Extract the (x, y) coordinate from the center of the cell holding the provided text.  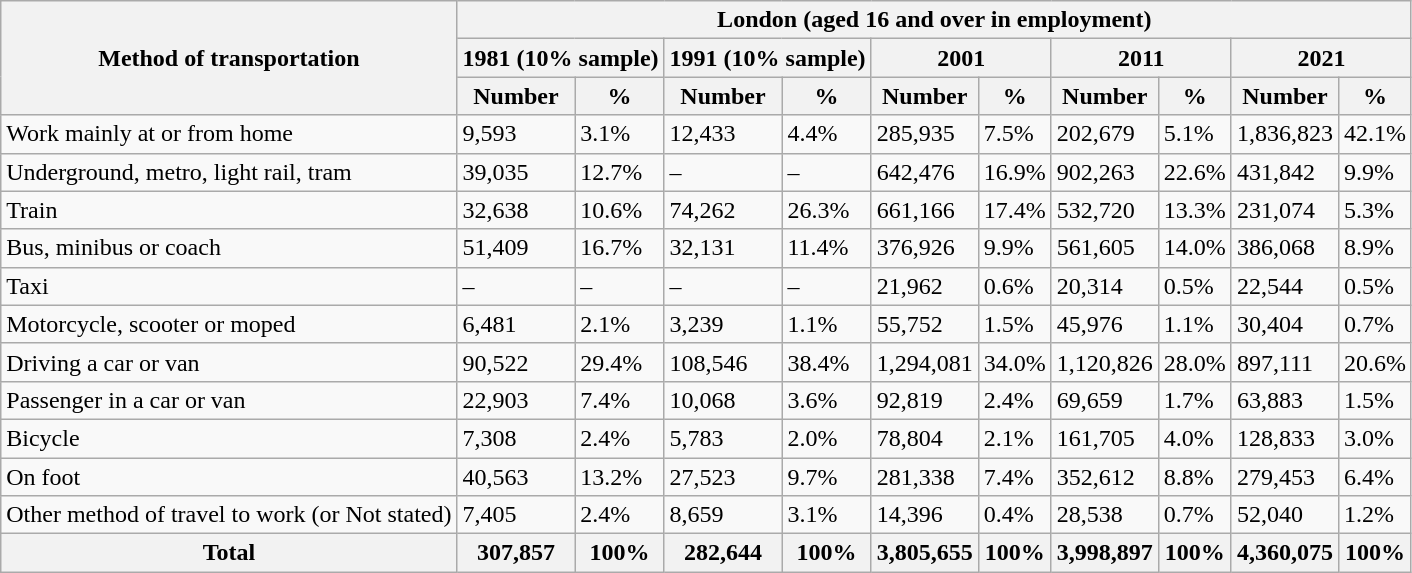
40,563 (516, 477)
376,926 (924, 248)
30,404 (1284, 324)
52,040 (1284, 515)
4.4% (826, 134)
10.6% (620, 210)
1,836,823 (1284, 134)
Bus, minibus or coach (229, 248)
6,481 (516, 324)
281,338 (924, 477)
22,544 (1284, 286)
90,522 (516, 362)
Method of transportation (229, 58)
1.2% (1374, 515)
29.4% (620, 362)
32,638 (516, 210)
661,166 (924, 210)
Taxi (229, 286)
12,433 (723, 134)
128,833 (1284, 438)
0.4% (1014, 515)
69,659 (1104, 400)
1981 (10% sample) (560, 58)
279,453 (1284, 477)
9.7% (826, 477)
34.0% (1014, 362)
561,605 (1104, 248)
3,239 (723, 324)
78,804 (924, 438)
51,409 (516, 248)
1.7% (1194, 400)
386,068 (1284, 248)
8.9% (1374, 248)
7,308 (516, 438)
3.6% (826, 400)
London (aged 16 and over in employment) (934, 20)
28.0% (1194, 362)
5,783 (723, 438)
4.0% (1194, 438)
Motorcycle, scooter or moped (229, 324)
0.6% (1014, 286)
Bicycle (229, 438)
9,593 (516, 134)
6.4% (1374, 477)
20.6% (1374, 362)
45,976 (1104, 324)
2011 (1141, 58)
1,294,081 (924, 362)
63,883 (1284, 400)
92,819 (924, 400)
161,705 (1104, 438)
32,131 (723, 248)
14,396 (924, 515)
55,752 (924, 324)
8,659 (723, 515)
3,998,897 (1104, 553)
2001 (961, 58)
Underground, metro, light rail, tram (229, 172)
642,476 (924, 172)
5.3% (1374, 210)
108,546 (723, 362)
7.5% (1014, 134)
28,538 (1104, 515)
16.7% (620, 248)
26.3% (826, 210)
22,903 (516, 400)
431,842 (1284, 172)
17.4% (1014, 210)
2.0% (826, 438)
307,857 (516, 553)
13.2% (620, 477)
231,074 (1284, 210)
16.9% (1014, 172)
282,644 (723, 553)
7,405 (516, 515)
3.0% (1374, 438)
3,805,655 (924, 553)
Other method of travel to work (or Not stated) (229, 515)
Total (229, 553)
42.1% (1374, 134)
10,068 (723, 400)
74,262 (723, 210)
8.8% (1194, 477)
11.4% (826, 248)
5.1% (1194, 134)
Work mainly at or from home (229, 134)
12.7% (620, 172)
532,720 (1104, 210)
Train (229, 210)
27,523 (723, 477)
897,111 (1284, 362)
20,314 (1104, 286)
Driving a car or van (229, 362)
22.6% (1194, 172)
202,679 (1104, 134)
902,263 (1104, 172)
285,935 (924, 134)
13.3% (1194, 210)
Passenger in a car or van (229, 400)
38.4% (826, 362)
4,360,075 (1284, 553)
21,962 (924, 286)
39,035 (516, 172)
1991 (10% sample) (768, 58)
On foot (229, 477)
14.0% (1194, 248)
2021 (1321, 58)
352,612 (1104, 477)
1,120,826 (1104, 362)
